Return (x, y) of the center of cell containing provided text 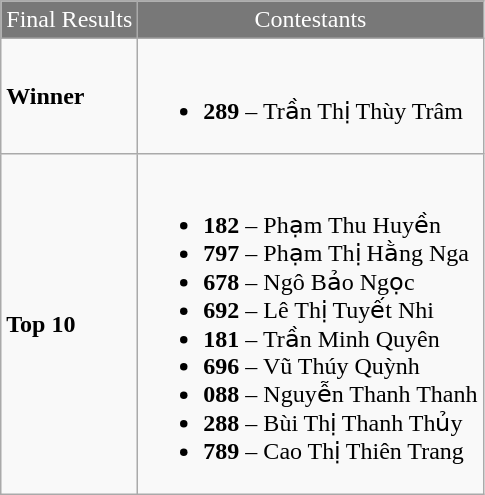
Contestants (310, 20)
289 – Trần Thị Thùy Trâm (310, 96)
Winner (70, 96)
Top 10 (70, 324)
Final Results (70, 20)
